Pinpoint the cell where the given text exists, returning its [x, y] midpoint coordinate. 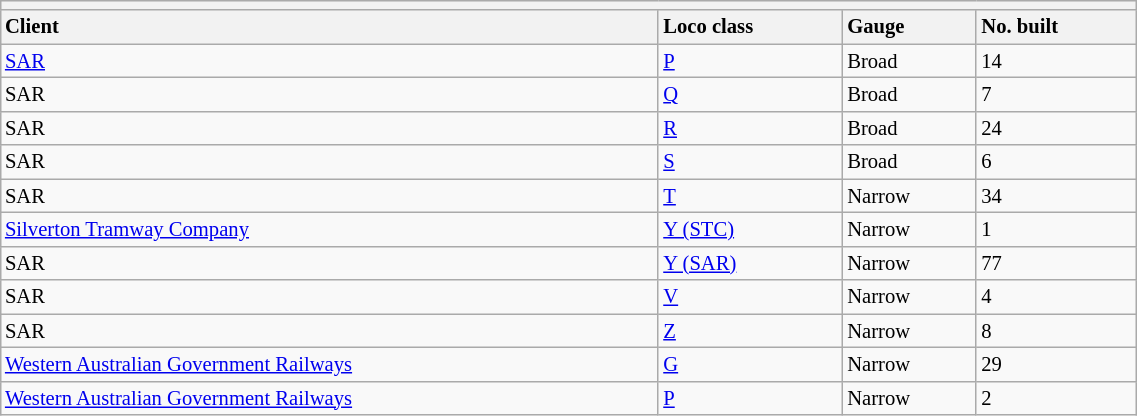
34 [1056, 196]
24 [1056, 128]
G [750, 365]
Gauge [909, 27]
7 [1056, 95]
Loco class [750, 27]
Q [750, 95]
No. built [1056, 27]
Client [329, 27]
6 [1056, 162]
T [750, 196]
Silverton Tramway Company [329, 230]
Y (SAR) [750, 263]
V [750, 297]
8 [1056, 331]
S [750, 162]
2 [1056, 398]
Y (STC) [750, 230]
77 [1056, 263]
4 [1056, 297]
1 [1056, 230]
Z [750, 331]
R [750, 128]
14 [1056, 61]
29 [1056, 365]
